Determine the (X, Y) coordinate at the center of the cell enclosing the given text.  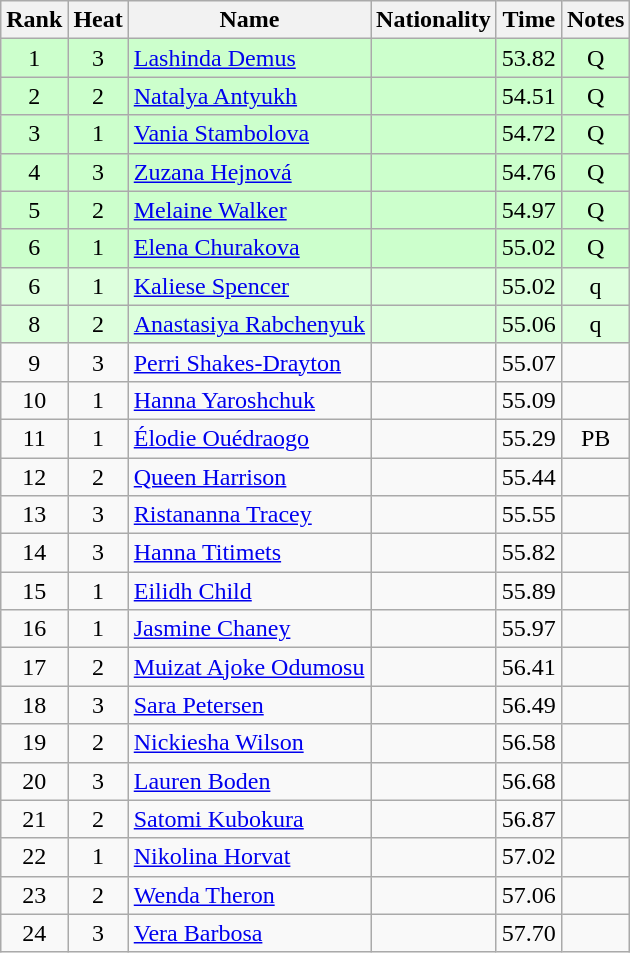
54.97 (528, 210)
Perri Shakes-Drayton (249, 362)
57.02 (528, 857)
21 (34, 819)
9 (34, 362)
16 (34, 629)
55.97 (528, 629)
18 (34, 705)
Queen Harrison (249, 477)
56.41 (528, 667)
Hanna Yaroshchuk (249, 400)
55.55 (528, 515)
Melaine Walker (249, 210)
57.06 (528, 895)
20 (34, 781)
57.70 (528, 933)
4 (34, 172)
Nickiesha Wilson (249, 743)
55.07 (528, 362)
23 (34, 895)
12 (34, 477)
Vera Barbosa (249, 933)
Élodie Ouédraogo (249, 438)
54.76 (528, 172)
Jasmine Chaney (249, 629)
17 (34, 667)
56.87 (528, 819)
8 (34, 324)
10 (34, 400)
Eilidh Child (249, 591)
56.68 (528, 781)
Anastasiya Rabchenyuk (249, 324)
56.58 (528, 743)
5 (34, 210)
Rank (34, 20)
55.44 (528, 477)
54.72 (528, 134)
24 (34, 933)
Nikolina Horvat (249, 857)
Nationality (434, 20)
Natalya Antyukh (249, 96)
55.09 (528, 400)
Name (249, 20)
Satomi Kubokura (249, 819)
22 (34, 857)
Ristananna Tracey (249, 515)
13 (34, 515)
53.82 (528, 58)
Kaliese Spencer (249, 286)
Vania Stambolova (249, 134)
14 (34, 553)
Sara Petersen (249, 705)
55.06 (528, 324)
55.29 (528, 438)
Hanna Titimets (249, 553)
11 (34, 438)
15 (34, 591)
Wenda Theron (249, 895)
Muizat Ajoke Odumosu (249, 667)
55.89 (528, 591)
Lashinda Demus (249, 58)
Heat (98, 20)
56.49 (528, 705)
54.51 (528, 96)
19 (34, 743)
Notes (595, 20)
Zuzana Hejnová (249, 172)
Elena Churakova (249, 248)
PB (595, 438)
Time (528, 20)
55.82 (528, 553)
Lauren Boden (249, 781)
